Return [x, y] of the center of cell containing provided text 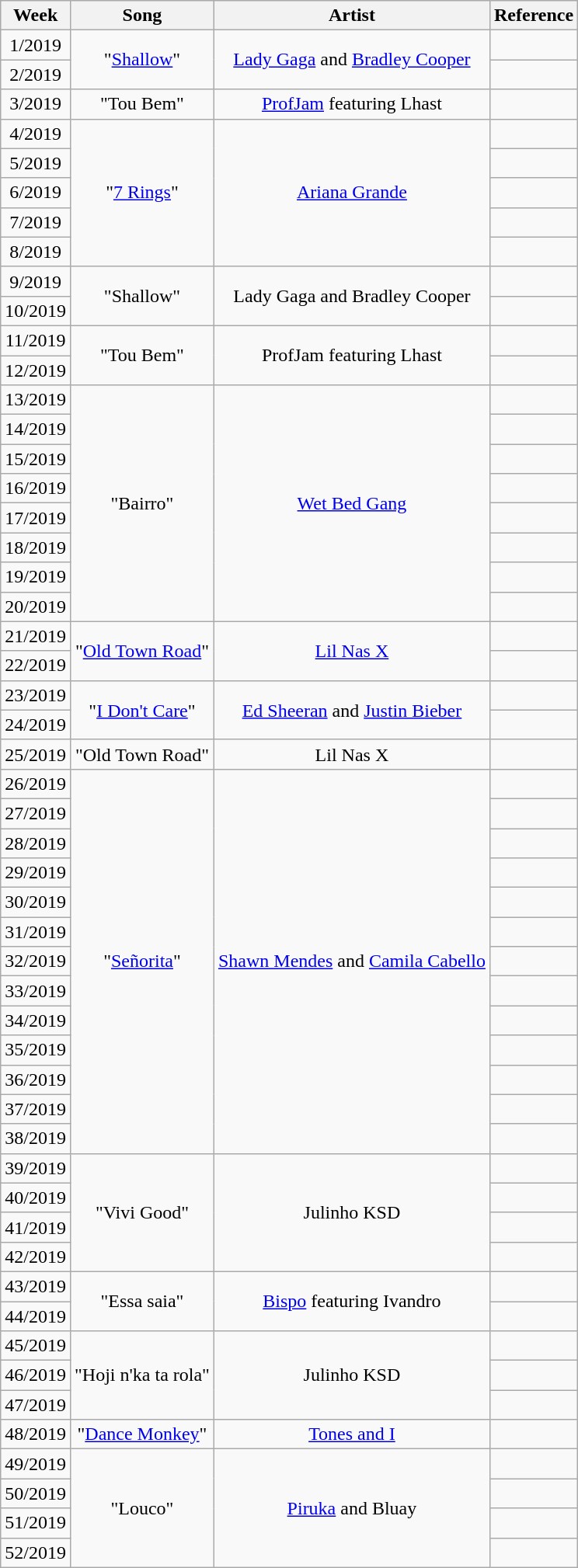
Piruka and Bluay [351, 1508]
Artist [351, 16]
43/2019 [36, 1286]
Wet Bed Gang [351, 503]
10/2019 [36, 311]
21/2019 [36, 636]
9/2019 [36, 281]
24/2019 [36, 725]
31/2019 [36, 932]
34/2019 [36, 1020]
48/2019 [36, 1434]
35/2019 [36, 1050]
Week [36, 16]
"7 Rings" [141, 193]
30/2019 [36, 902]
36/2019 [36, 1080]
45/2019 [36, 1346]
41/2019 [36, 1227]
22/2019 [36, 666]
3/2019 [36, 104]
Reference [533, 16]
20/2019 [36, 607]
13/2019 [36, 400]
33/2019 [36, 991]
26/2019 [36, 784]
52/2019 [36, 1552]
28/2019 [36, 843]
Ariana Grande [351, 193]
14/2019 [36, 429]
51/2019 [36, 1523]
Bispo featuring Ivandro [351, 1301]
Tones and I [351, 1434]
39/2019 [36, 1168]
Song [141, 16]
42/2019 [36, 1257]
18/2019 [36, 548]
8/2019 [36, 252]
37/2019 [36, 1109]
49/2019 [36, 1464]
44/2019 [36, 1316]
19/2019 [36, 577]
Ed Sheeran and Justin Bieber [351, 710]
15/2019 [36, 459]
2/2019 [36, 75]
16/2019 [36, 488]
"Bairro" [141, 503]
"Dance Monkey" [141, 1434]
11/2019 [36, 340]
46/2019 [36, 1375]
32/2019 [36, 961]
6/2019 [36, 193]
5/2019 [36, 163]
38/2019 [36, 1139]
7/2019 [36, 222]
25/2019 [36, 754]
40/2019 [36, 1198]
47/2019 [36, 1405]
1/2019 [36, 45]
Shawn Mendes and Camila Cabello [351, 961]
27/2019 [36, 813]
17/2019 [36, 518]
"Essa saia" [141, 1301]
"Vivi Good" [141, 1212]
29/2019 [36, 873]
"Hoji n'ka ta rola" [141, 1375]
23/2019 [36, 695]
"I Don't Care" [141, 710]
50/2019 [36, 1493]
4/2019 [36, 134]
12/2019 [36, 370]
"Louco" [141, 1508]
"Señorita" [141, 961]
